Identify which cell holds the provided text, then report its [x, y] central coordinate. 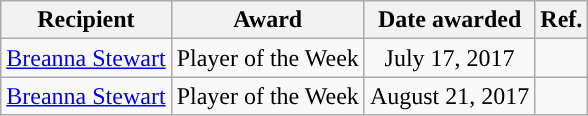
Recipient [86, 20]
Award [268, 20]
Date awarded [449, 20]
July 17, 2017 [449, 58]
August 21, 2017 [449, 96]
Ref. [562, 20]
